Scan for the cell matching the given text and deliver its (X, Y) coordinate at center. 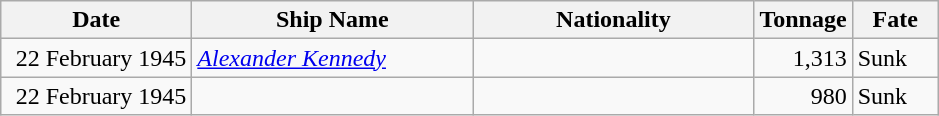
1,313 (803, 58)
Ship Name (332, 20)
Date (96, 20)
Tonnage (803, 20)
Fate (895, 20)
Alexander Kennedy (332, 58)
980 (803, 96)
Nationality (614, 20)
